Provide the [x, y] coordinate of the cell's center where the given text is located.  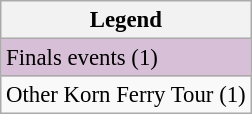
Other Korn Ferry Tour (1) [126, 95]
Legend [126, 20]
Finals events (1) [126, 58]
